Find where the given text appears and provide that cell's center as [x, y] coordinate. 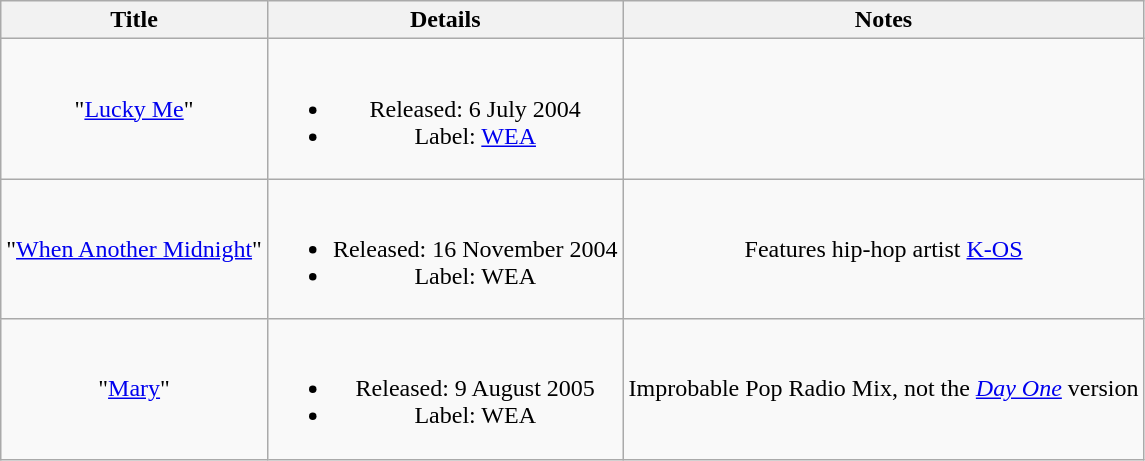
Notes [884, 20]
"Lucky Me" [134, 109]
"Mary" [134, 389]
"When Another Midnight" [134, 249]
Released: 6 July 2004Label: WEA [445, 109]
Title [134, 20]
Released: 16 November 2004Label: WEA [445, 249]
Improbable Pop Radio Mix, not the Day One version [884, 389]
Released: 9 August 2005Label: WEA [445, 389]
Features hip-hop artist K-OS [884, 249]
Details [445, 20]
